Extract the [x, y] coordinate from the center of the cell holding the provided text.  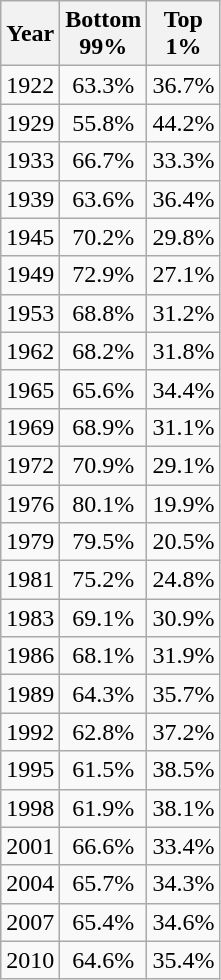
20.5% [184, 542]
2010 [30, 960]
64.3% [104, 694]
61.5% [104, 770]
79.5% [104, 542]
38.5% [184, 770]
1933 [30, 161]
68.9% [104, 427]
65.6% [104, 389]
2007 [30, 922]
Bottom 99% [104, 34]
64.6% [104, 960]
80.1% [104, 503]
1929 [30, 123]
68.2% [104, 351]
70.9% [104, 465]
1939 [30, 199]
66.7% [104, 161]
27.1% [184, 275]
72.9% [104, 275]
61.9% [104, 808]
34.3% [184, 884]
1962 [30, 351]
37.2% [184, 732]
35.7% [184, 694]
65.7% [104, 884]
75.2% [104, 580]
1979 [30, 542]
33.4% [184, 846]
1989 [30, 694]
1949 [30, 275]
30.9% [184, 618]
1981 [30, 580]
1992 [30, 732]
1953 [30, 313]
1995 [30, 770]
65.4% [104, 922]
63.6% [104, 199]
1986 [30, 656]
1972 [30, 465]
19.9% [184, 503]
1965 [30, 389]
68.1% [104, 656]
38.1% [184, 808]
34.6% [184, 922]
1976 [30, 503]
35.4% [184, 960]
36.4% [184, 199]
1945 [30, 237]
Top 1% [184, 34]
1983 [30, 618]
1998 [30, 808]
29.8% [184, 237]
63.3% [104, 85]
31.8% [184, 351]
34.4% [184, 389]
36.7% [184, 85]
1922 [30, 85]
31.9% [184, 656]
31.1% [184, 427]
66.6% [104, 846]
29.1% [184, 465]
2001 [30, 846]
2004 [30, 884]
70.2% [104, 237]
1969 [30, 427]
Year [30, 34]
55.8% [104, 123]
24.8% [184, 580]
62.8% [104, 732]
69.1% [104, 618]
44.2% [184, 123]
68.8% [104, 313]
31.2% [184, 313]
33.3% [184, 161]
